Extract the [x, y] coordinate from the center of the cell holding the provided text.  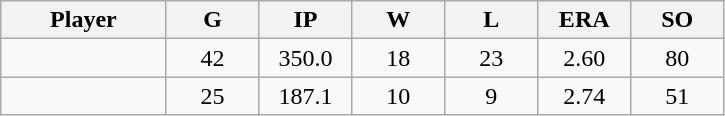
187.1 [306, 96]
25 [212, 96]
42 [212, 58]
80 [678, 58]
23 [492, 58]
W [398, 20]
10 [398, 96]
51 [678, 96]
Player [84, 20]
2.74 [584, 96]
G [212, 20]
SO [678, 20]
18 [398, 58]
ERA [584, 20]
350.0 [306, 58]
IP [306, 20]
L [492, 20]
9 [492, 96]
2.60 [584, 58]
